Locate the cell with the specified text and output its [x, y] center coordinate. 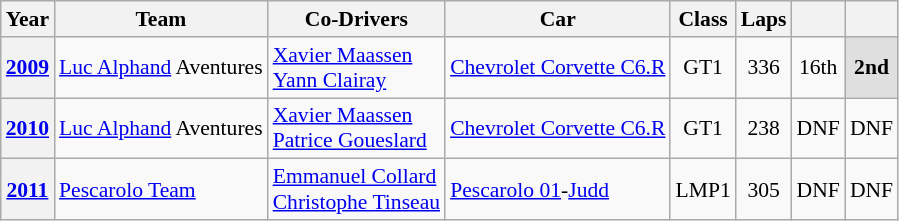
Xavier Maassen Yann Clairay [356, 68]
LMP1 [702, 190]
Car [558, 19]
336 [764, 68]
Pescarolo Team [161, 190]
2nd [872, 68]
Class [702, 19]
Team [161, 19]
2010 [28, 128]
Pescarolo 01-Judd [558, 190]
Year [28, 19]
16th [818, 68]
Co-Drivers [356, 19]
2011 [28, 190]
Xavier Maassen Patrice Goueslard [356, 128]
2009 [28, 68]
Laps [764, 19]
238 [764, 128]
305 [764, 190]
Emmanuel Collard Christophe Tinseau [356, 190]
